Extract the (x, y) coordinate from the center of the cell holding the provided text.  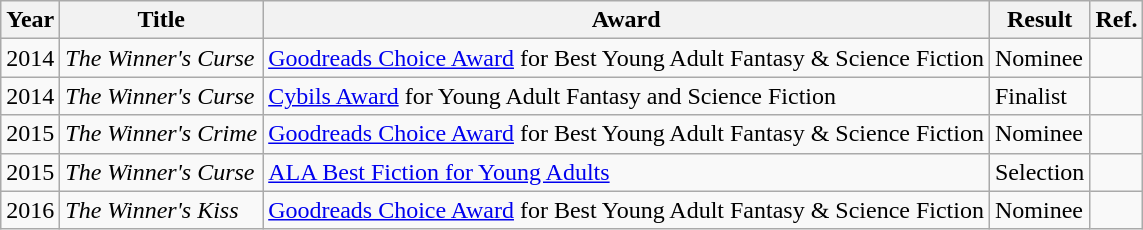
Result (1039, 20)
2016 (30, 210)
Finalist (1039, 96)
ALA Best Fiction for Young Adults (626, 172)
Ref. (1116, 20)
Title (162, 20)
The Winner's Crime (162, 134)
Selection (1039, 172)
Year (30, 20)
Award (626, 20)
Cybils Award for Young Adult Fantasy and Science Fiction (626, 96)
The Winner's Kiss (162, 210)
